Identify which cell holds the provided text, then report its [x, y] central coordinate. 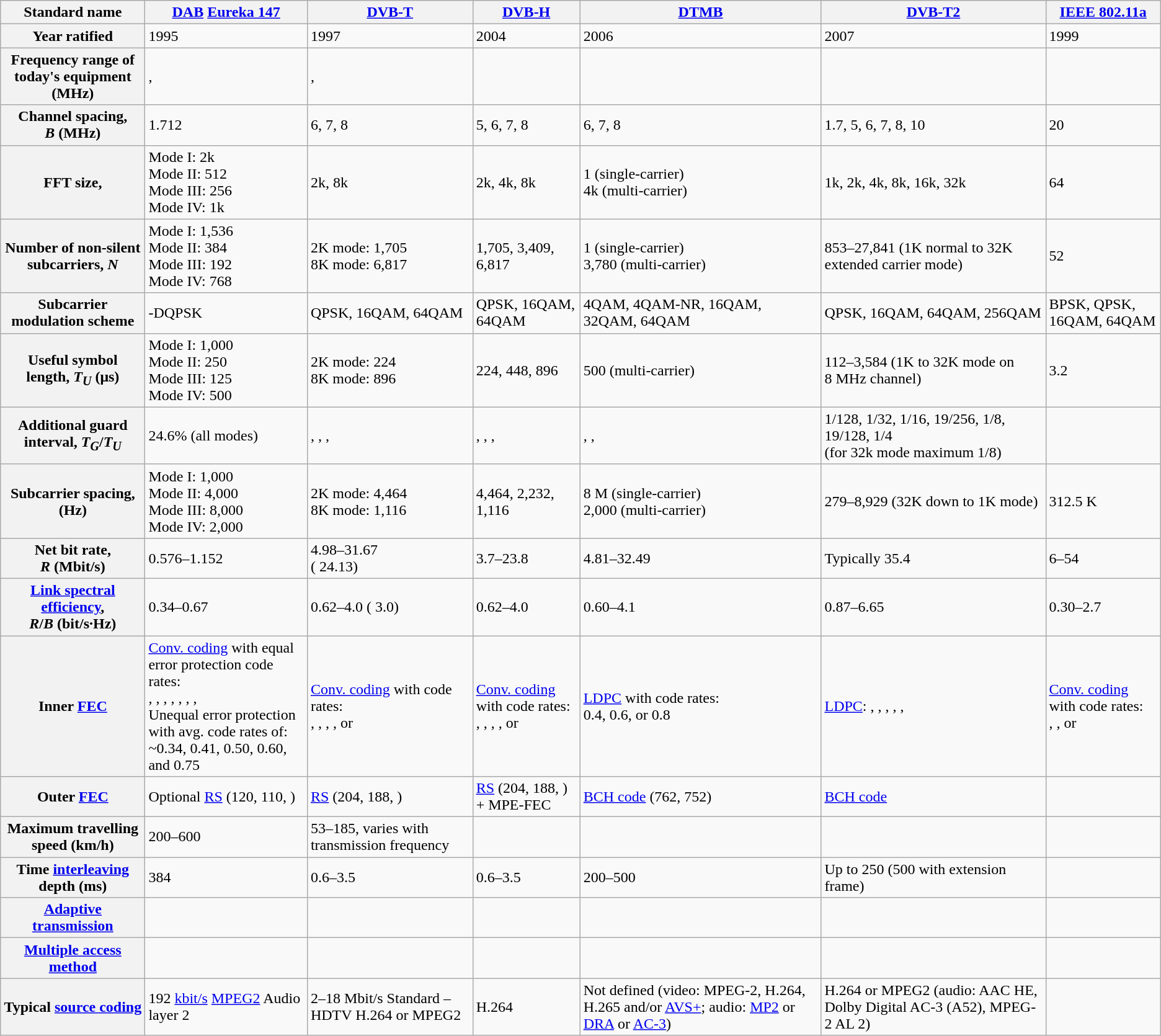
2k, 4k, 8k [526, 182]
2K mode: 1,7058K mode: 6,817 [389, 256]
RS (204, 188, ) + MPE-FEC [526, 797]
53–185, varies with transmission frequency [389, 837]
LDPC with code rates: 0.4, 0.6, or 0.8 [701, 706]
Optional RS (120, 110, ) [226, 797]
4,464, 2,232, 1,116 [526, 501]
Conv. coding with code rates: , , or [1103, 706]
Typically 35.4 [933, 558]
279–8,929 (32K down to 1K mode) [933, 501]
DVB-T2 [933, 12]
1/128, 1/32, 1/16, 19/256, 1/8, 19/128, 1/4 (for 32k mode maximum 1/8) [933, 435]
200–500 [701, 877]
1.7, 5, 6, 7, 8, 10 [933, 125]
DTMB [701, 12]
200–600 [226, 837]
0.60–4.1 [701, 607]
-DQPSK [226, 313]
Multiple access method [73, 958]
2007 [933, 36]
2006 [701, 36]
Time interleaving depth (ms) [73, 877]
3.7–23.8 [526, 558]
20 [1103, 125]
Useful symbol length, TU (μs) [73, 370]
Net bit rate, R (Mbit/s) [73, 558]
Year ratified [73, 36]
Number of non-silent subcarriers, N [73, 256]
Additional guard interval, TG/TU [73, 435]
Mode I: 1,000Mode II: 4,000Mode III: 8,000Mode IV: 2,000 [226, 501]
4.81–32.49 [701, 558]
BCH code [933, 797]
Adaptive transmission [73, 918]
Outer FEC [73, 797]
DVB-H [526, 12]
2K mode: 2248K mode: 896 [389, 370]
, , [701, 435]
Frequency range of today's equipment (MHz) [73, 76]
FFT size, [73, 182]
2K mode: 4,4648K mode: 1,116 [389, 501]
64 [1103, 182]
QPSK, 16QAM, 64QAM, 256QAM [933, 313]
4QAM, 4QAM-NR, 16QAM, 32QAM, 64QAM [701, 313]
Subcarrier modulation scheme [73, 313]
1997 [389, 36]
0.87–6.65 [933, 607]
500 (multi-carrier) [701, 370]
H.264 or MPEG2 (audio: AAC HE, Dolby Digital AC-3 (A52), MPEG-2 AL 2) [933, 1007]
224, 448, 896 [526, 370]
853–27,841 (1K normal to 32K extended carrier mode) [933, 256]
2k, 8k [389, 182]
1 (single-carrier)3,780 (multi-carrier) [701, 256]
Maximum travelling speed (km/h) [73, 837]
1k, 2k, 4k, 8k, 16k, 32k [933, 182]
52 [1103, 256]
0.576–1.152 [226, 558]
H.264 [526, 1007]
RS (204, 188, ) [389, 797]
1 (single-carrier)4k (multi-carrier) [701, 182]
Subcarrier spacing, (Hz) [73, 501]
6–54 [1103, 558]
0.34–0.67 [226, 607]
4.98–31.67 ( 24.13) [389, 558]
24.6% (all modes) [226, 435]
Not defined (video: MPEG-2, H.264, H.265 and/or AVS+; audio: MP2 or DRA or AC-3) [701, 1007]
1.712 [226, 125]
Link spectral efficiency, R/B (bit/s·Hz) [73, 607]
1995 [226, 36]
BCH code (762, 752) [701, 797]
Mode I: 1,536Mode II: 384Mode III: 192Mode IV: 768 [226, 256]
Typical source coding [73, 1007]
IEEE 802.11a [1103, 12]
1999 [1103, 36]
0.62–4.0 [526, 607]
Mode I: 1,000Mode II: 250Mode III: 125Mode IV: 500 [226, 370]
384 [226, 877]
DAB Eureka 147 [226, 12]
Mode I: 2kMode II: 512Mode III: 256Mode IV: 1k [226, 182]
0.30–2.7 [1103, 607]
Channel spacing, B (MHz) [73, 125]
1,705, 3,409, 6,817 [526, 256]
DVB-T [389, 12]
112–3,584 (1K to 32K mode on 8 MHz channel) [933, 370]
2–18 Mbit/s Standard – HDTV H.264 or MPEG2 [389, 1007]
Standard name [73, 12]
3.2 [1103, 370]
8 M (single-carrier)2,000 (multi-carrier) [701, 501]
LDPC: , , , , , [933, 706]
192 kbit/s MPEG2 Audio layer 2 [226, 1007]
BPSK, QPSK, 16QAM, 64QAM [1103, 313]
312.5 K [1103, 501]
Inner FEC [73, 706]
Up to 250 (500 with extension frame) [933, 877]
2004 [526, 36]
5, 6, 7, 8 [526, 125]
0.62–4.0 ( 3.0) [389, 607]
